Output the [X, Y] coordinate of the center of the cell containing the given text.  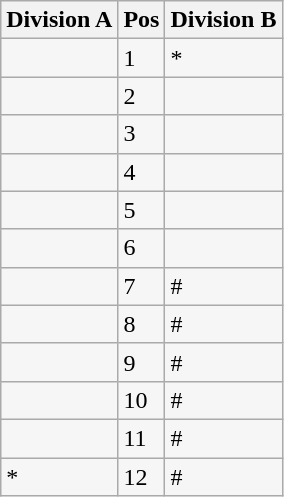
7 [142, 286]
5 [142, 210]
Division A [60, 20]
3 [142, 134]
8 [142, 324]
Pos [142, 20]
6 [142, 248]
10 [142, 400]
11 [142, 438]
9 [142, 362]
1 [142, 58]
12 [142, 477]
2 [142, 96]
4 [142, 172]
Division B [224, 20]
